Pinpoint the cell where the given text exists, returning its (X, Y) midpoint coordinate. 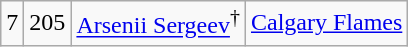
Arsenii Sergeev† (158, 24)
7 (12, 24)
Calgary Flames (326, 24)
205 (48, 24)
